For the text-containing cell, return its midpoint in (x, y) coordinate format. 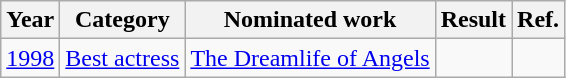
Result (473, 20)
Year (30, 20)
1998 (30, 58)
The Dreamlife of Angels (310, 58)
Category (122, 20)
Ref. (538, 20)
Nominated work (310, 20)
Best actress (122, 58)
